Output the (X, Y) coordinate of the center of the cell containing the given text.  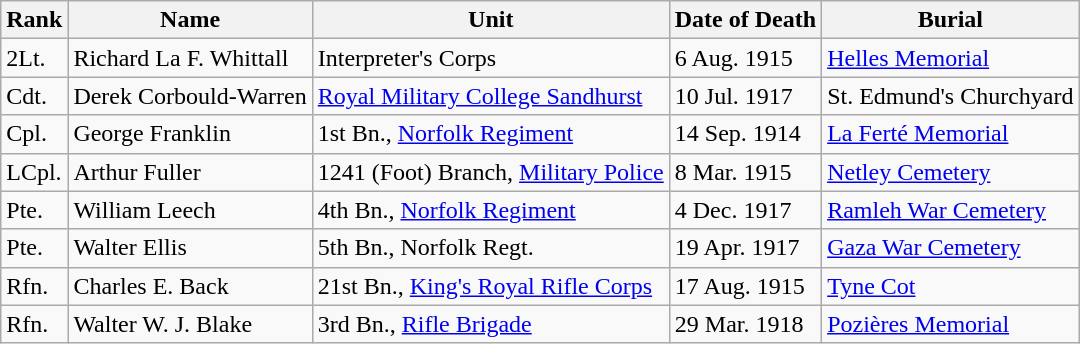
George Franklin (190, 134)
5th Bn., Norfolk Regt. (490, 248)
2Lt. (34, 58)
4 Dec. 1917 (745, 210)
Richard La F. Whittall (190, 58)
Arthur Fuller (190, 172)
La Ferté Memorial (950, 134)
Netley Cemetery (950, 172)
Walter W. J. Blake (190, 324)
Charles E. Back (190, 286)
1241 (Foot) Branch, Military Police (490, 172)
8 Mar. 1915 (745, 172)
14 Sep. 1914 (745, 134)
29 Mar. 1918 (745, 324)
Name (190, 20)
6 Aug. 1915 (745, 58)
Date of Death (745, 20)
Gaza War Cemetery (950, 248)
Tyne Cot (950, 286)
4th Bn., Norfolk Regiment (490, 210)
Interpreter's Corps (490, 58)
Ramleh War Cemetery (950, 210)
19 Apr. 1917 (745, 248)
Unit (490, 20)
Royal Military College Sandhurst (490, 96)
21st Bn., King's Royal Rifle Corps (490, 286)
3rd Bn., Rifle Brigade (490, 324)
Cdt. (34, 96)
St. Edmund's Churchyard (950, 96)
17 Aug. 1915 (745, 286)
Helles Memorial (950, 58)
Rank (34, 20)
1st Bn., Norfolk Regiment (490, 134)
Burial (950, 20)
Pozières Memorial (950, 324)
10 Jul. 1917 (745, 96)
Walter Ellis (190, 248)
William Leech (190, 210)
Derek Corbould-Warren (190, 96)
LCpl. (34, 172)
Cpl. (34, 134)
